Capture the cell that displays the provided text and extract its [x, y] central coordinate. 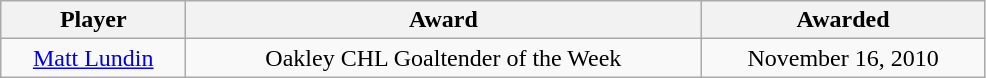
November 16, 2010 [843, 58]
Matt Lundin [94, 58]
Player [94, 20]
Awarded [843, 20]
Award [444, 20]
Oakley CHL Goaltender of the Week [444, 58]
